Extract the [x, y] coordinate from the center of the cell holding the provided text.  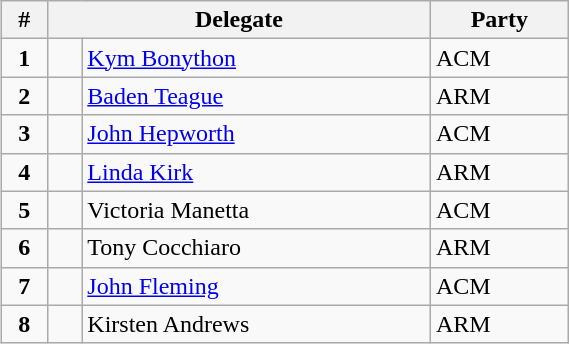
8 [24, 324]
Linda Kirk [256, 172]
John Fleming [256, 286]
4 [24, 172]
3 [24, 134]
Tony Cocchiaro [256, 248]
Delegate [238, 20]
6 [24, 248]
7 [24, 286]
# [24, 20]
Victoria Manetta [256, 210]
Kirsten Andrews [256, 324]
Baden Teague [256, 96]
1 [24, 58]
Kym Bonython [256, 58]
John Hepworth [256, 134]
5 [24, 210]
2 [24, 96]
Party [499, 20]
